Search for the cell housing the specified text and yield its [x, y] center coordinate. 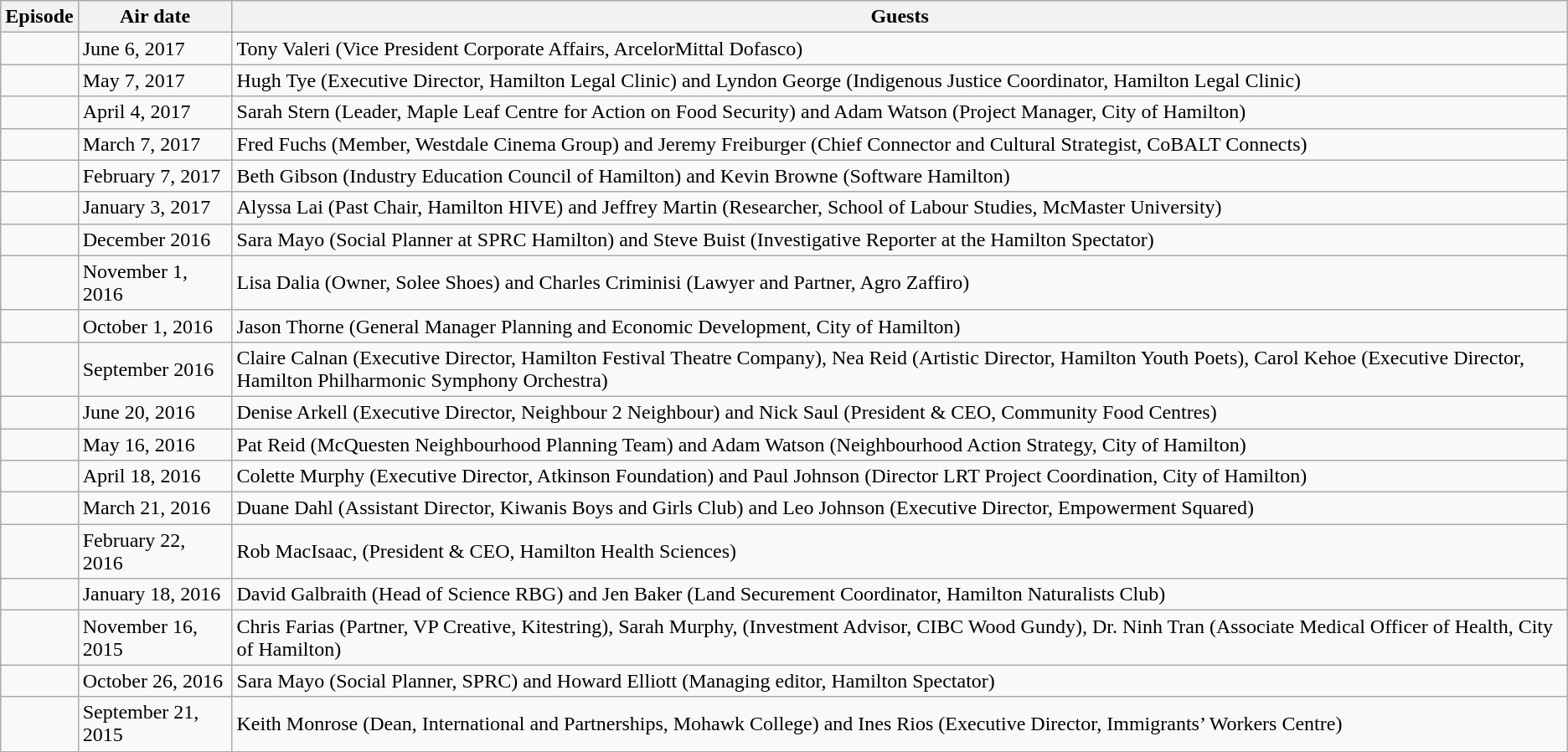
March 21, 2016 [155, 508]
November 16, 2015 [155, 638]
December 2016 [155, 240]
February 7, 2017 [155, 176]
June 6, 2017 [155, 49]
Air date [155, 17]
Rob MacIsaac, (President & CEO, Hamilton Health Sciences) [900, 551]
Jason Thorne (General Manager Planning and Economic Development, City of Hamilton) [900, 326]
Sarah Stern (Leader, Maple Leaf Centre for Action on Food Security) and Adam Watson (Project Manager, City of Hamilton) [900, 112]
October 1, 2016 [155, 326]
Sara Mayo (Social Planner, SPRC) and Howard Elliott (Managing editor, Hamilton Spectator) [900, 681]
Tony Valeri (Vice President Corporate Affairs, ArcelorMittal Dofasco) [900, 49]
October 26, 2016 [155, 681]
Beth Gibson (Industry Education Council of Hamilton) and Kevin Browne (Software Hamilton) [900, 176]
Alyssa Lai (Past Chair, Hamilton HIVE) and Jeffrey Martin (Researcher, School of Labour Studies, McMaster University) [900, 208]
September 2016 [155, 368]
June 20, 2016 [155, 412]
Lisa Dalia (Owner, Solee Shoes) and Charles Criminisi (Lawyer and Partner, Agro Zaffiro) [900, 283]
January 18, 2016 [155, 595]
February 22, 2016 [155, 551]
March 7, 2017 [155, 144]
Guests [900, 17]
Sara Mayo (Social Planner at SPRC Hamilton) and Steve Buist (Investigative Reporter at the Hamilton Spectator) [900, 240]
Duane Dahl (Assistant Director, Kiwanis Boys and Girls Club) and Leo Johnson (Executive Director, Empowerment Squared) [900, 508]
Colette Murphy (Executive Director, Atkinson Foundation) and Paul Johnson (Director LRT Project Coordination, City of Hamilton) [900, 476]
Hugh Tye (Executive Director, Hamilton Legal Clinic) and Lyndon George (Indigenous Justice Coordinator, Hamilton Legal Clinic) [900, 80]
Pat Reid (McQuesten Neighbourhood Planning Team) and Adam Watson (Neighbourhood Action Strategy, City of Hamilton) [900, 445]
April 18, 2016 [155, 476]
Fred Fuchs (Member, Westdale Cinema Group) and Jeremy Freiburger (Chief Connector and Cultural Strategist, CoBALT Connects) [900, 144]
Denise Arkell (Executive Director, Neighbour 2 Neighbour) and Nick Saul (President & CEO, Community Food Centres) [900, 412]
September 21, 2015 [155, 724]
November 1, 2016 [155, 283]
April 4, 2017 [155, 112]
May 16, 2016 [155, 445]
Episode [39, 17]
May 7, 2017 [155, 80]
Keith Monrose (Dean, International and Partnerships, Mohawk College) and Ines Rios (Executive Director, Immigrants’ Workers Centre) [900, 724]
January 3, 2017 [155, 208]
David Galbraith (Head of Science RBG) and Jen Baker (Land Securement Coordinator, Hamilton Naturalists Club) [900, 595]
